Determine the (x, y) coordinate at the center of the cell enclosing the given text.  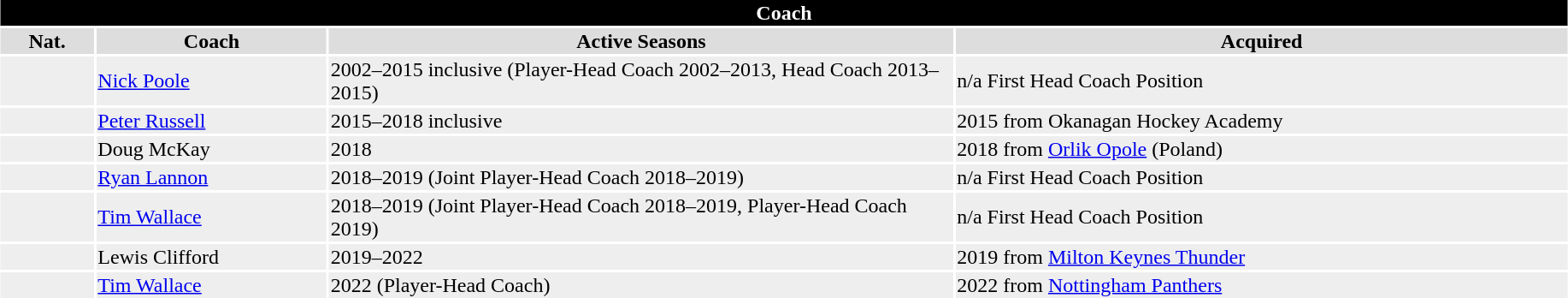
Nick Poole (212, 80)
2019 from Milton Keynes Thunder (1262, 257)
2018 from Orlik Opole (Poland) (1262, 149)
Ryan Lannon (212, 177)
Active Seasons (641, 41)
2015 from Okanagan Hockey Academy (1262, 121)
Lewis Clifford (212, 257)
Doug McKay (212, 149)
2018–2019 (Joint Player-Head Coach 2018–2019) (641, 177)
2018 (641, 149)
2015–2018 inclusive (641, 121)
2022 from Nottingham Panthers (1262, 285)
Nat. (46, 41)
Peter Russell (212, 121)
2019–2022 (641, 257)
2018–2019 (Joint Player-Head Coach 2018–2019, Player-Head Coach 2019) (641, 218)
2002–2015 inclusive (Player-Head Coach 2002–2013, Head Coach 2013–2015) (641, 80)
2022 (Player-Head Coach) (641, 285)
Acquired (1262, 41)
